Pinpoint the cell where the given text exists, returning its (X, Y) midpoint coordinate. 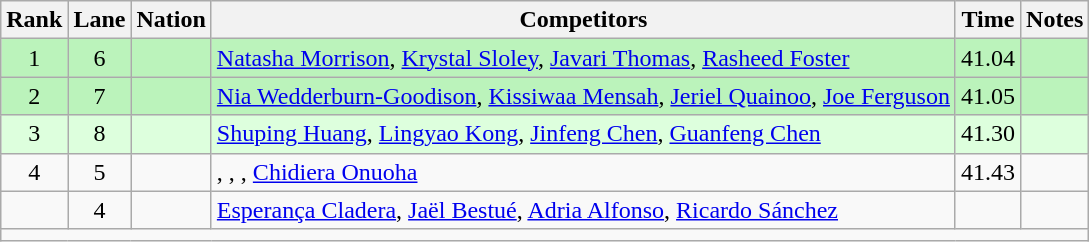
41.30 (988, 134)
41.43 (988, 172)
8 (100, 134)
Shuping Huang, Lingyao Kong, Jinfeng Chen, Guanfeng Chen (583, 134)
41.04 (988, 58)
7 (100, 96)
Esperança Cladera, Jaël Bestué, Adria Alfonso, Ricardo Sánchez (583, 210)
Nation (171, 20)
Competitors (583, 20)
Rank (34, 20)
1 (34, 58)
2 (34, 96)
Natasha Morrison, Krystal Sloley, Javari Thomas, Rasheed Foster (583, 58)
Time (988, 20)
6 (100, 58)
Notes (1055, 20)
Lane (100, 20)
5 (100, 172)
3 (34, 134)
, , , Chidiera Onuoha (583, 172)
Nia Wedderburn-Goodison, Kissiwaa Mensah, Jeriel Quainoo, Joe Ferguson (583, 96)
41.05 (988, 96)
